Identify which cell holds the provided text, then report its (X, Y) central coordinate. 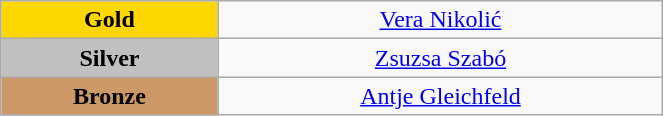
Antje Gleichfeld (440, 96)
Bronze (110, 96)
Gold (110, 20)
Vera Nikolić (440, 20)
Zsuzsa Szabó (440, 58)
Silver (110, 58)
